Identify which cell holds the provided text, then report its [x, y] central coordinate. 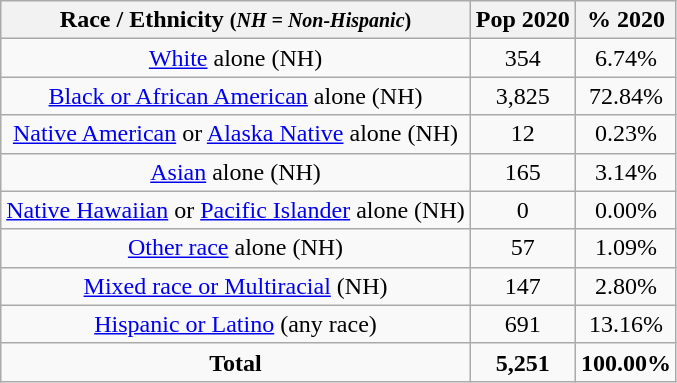
354 [522, 58]
0.00% [626, 210]
13.16% [626, 324]
White alone (NH) [236, 58]
100.00% [626, 362]
0.23% [626, 134]
Pop 2020 [522, 20]
Race / Ethnicity (NH = Non-Hispanic) [236, 20]
6.74% [626, 58]
147 [522, 286]
% 2020 [626, 20]
165 [522, 172]
1.09% [626, 248]
2.80% [626, 286]
Mixed race or Multiracial (NH) [236, 286]
0 [522, 210]
Other race alone (NH) [236, 248]
5,251 [522, 362]
Native Hawaiian or Pacific Islander alone (NH) [236, 210]
691 [522, 324]
57 [522, 248]
72.84% [626, 96]
12 [522, 134]
3.14% [626, 172]
3,825 [522, 96]
Asian alone (NH) [236, 172]
Total [236, 362]
Native American or Alaska Native alone (NH) [236, 134]
Black or African American alone (NH) [236, 96]
Hispanic or Latino (any race) [236, 324]
